Provide the [X, Y] coordinate of the cell's center where the given text is located.  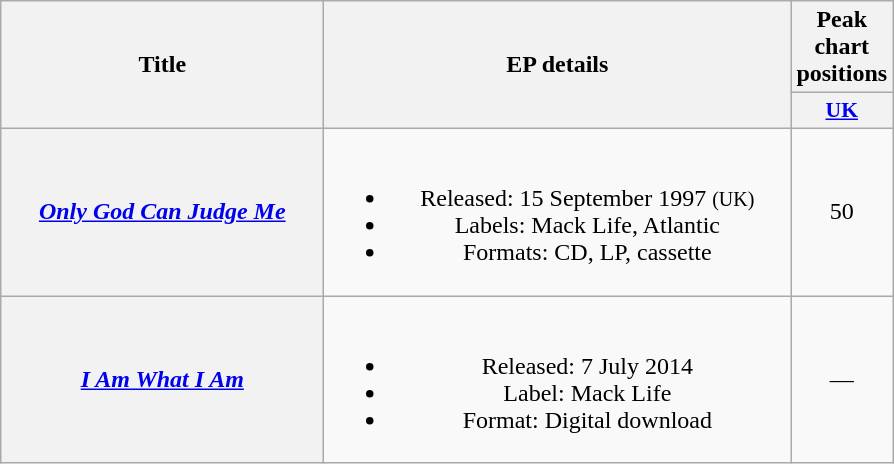
Title [162, 65]
Peak chart positions [842, 47]
EP details [558, 65]
Only God Can Judge Me [162, 212]
UK [842, 111]
50 [842, 212]
— [842, 380]
I Am What I Am [162, 380]
Released: 15 September 1997 (UK)Labels: Mack Life, AtlanticFormats: CD, LP, cassette [558, 212]
Released: 7 July 2014Label: Mack LifeFormat: Digital download [558, 380]
